Locate the cell with the specified text and output its [x, y] center coordinate. 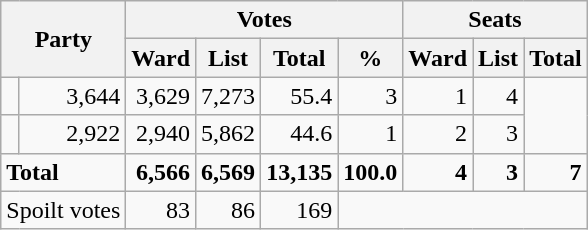
3,644 [72, 96]
7 [556, 172]
5,862 [228, 134]
86 [228, 210]
2 [438, 134]
100.0 [370, 172]
% [370, 58]
Votes [264, 20]
55.4 [300, 96]
Spoilt votes [64, 210]
44.6 [300, 134]
7,273 [228, 96]
2,922 [72, 134]
6,569 [228, 172]
Party [64, 39]
Seats [495, 20]
2,940 [161, 134]
83 [161, 210]
3,629 [161, 96]
6,566 [161, 172]
169 [300, 210]
13,135 [300, 172]
